Find where the given text appears and provide that cell's center as [x, y] coordinate. 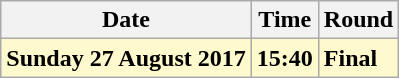
Time [284, 20]
Round [358, 20]
Final [358, 58]
Date [126, 20]
Sunday 27 August 2017 [126, 58]
15:40 [284, 58]
